Find where the given text appears and provide that cell's center as [X, Y] coordinate. 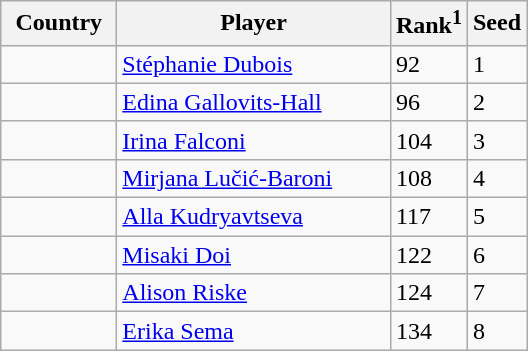
1 [496, 64]
7 [496, 293]
92 [428, 64]
Erika Sema [254, 331]
Misaki Doi [254, 255]
96 [428, 102]
2 [496, 102]
4 [496, 178]
Seed [496, 24]
122 [428, 255]
104 [428, 140]
108 [428, 178]
Alison Riske [254, 293]
Country [59, 24]
Edina Gallovits-Hall [254, 102]
3 [496, 140]
134 [428, 331]
Rank1 [428, 24]
6 [496, 255]
124 [428, 293]
5 [496, 217]
Stéphanie Dubois [254, 64]
Alla Kudryavtseva [254, 217]
Mirjana Lučić-Baroni [254, 178]
8 [496, 331]
117 [428, 217]
Player [254, 24]
Irina Falconi [254, 140]
